Return the (x, y) coordinate for the center point of the cell that contains the specified text.  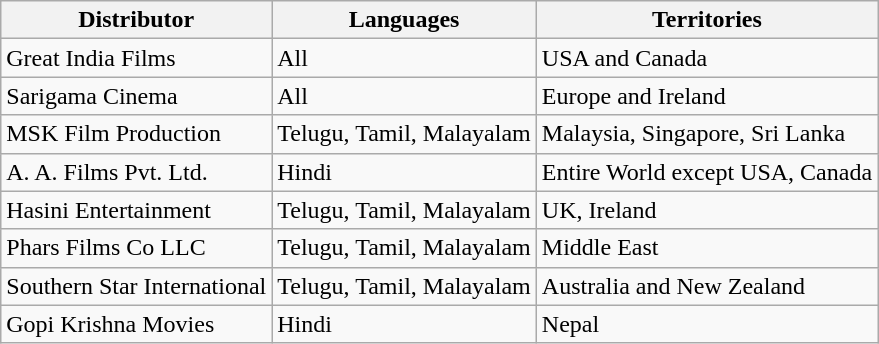
Gopi Krishna Movies (136, 324)
Entire World except USA, Canada (706, 172)
Middle East (706, 248)
Territories (706, 20)
Europe and Ireland (706, 96)
A. A. Films Pvt. Ltd. (136, 172)
Malaysia, Singapore, Sri Lanka (706, 134)
Phars Films Co LLC (136, 248)
Hasini Entertainment (136, 210)
USA and Canada (706, 58)
MSK Film Production (136, 134)
Australia and New Zealand (706, 286)
Great India Films (136, 58)
Distributor (136, 20)
Languages (404, 20)
Southern Star International (136, 286)
Sarigama Cinema (136, 96)
UK, Ireland (706, 210)
Nepal (706, 324)
